Pinpoint the cell where the given text exists, returning its (X, Y) midpoint coordinate. 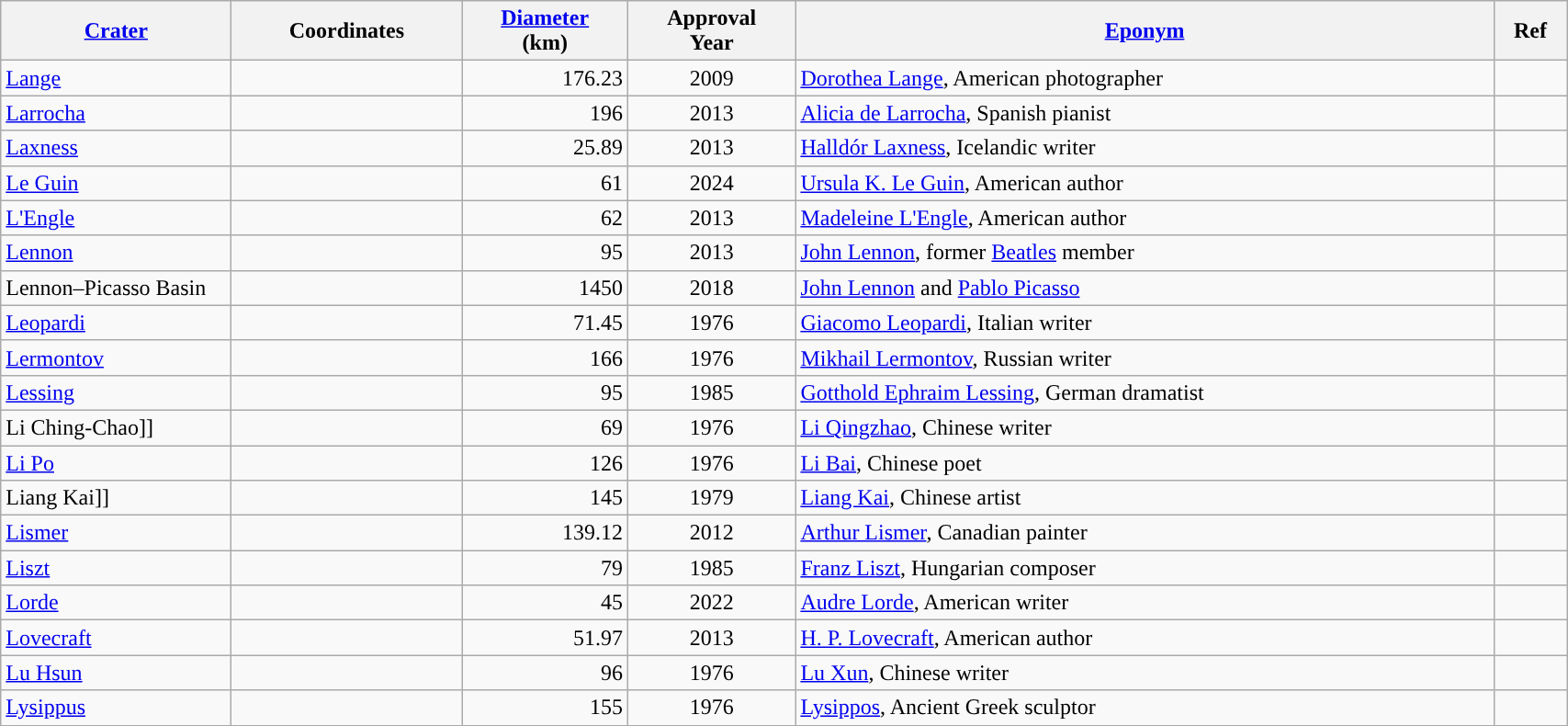
Liszt (116, 568)
Alicia de Larrocha, Spanish pianist (1145, 113)
Lismer (116, 533)
Li Bai, Chinese poet (1145, 462)
Crater (116, 31)
155 (546, 708)
166 (546, 357)
2024 (712, 183)
Giacomo Leopardi, Italian writer (1145, 323)
2009 (712, 78)
96 (546, 673)
Liang Kai, Chinese artist (1145, 498)
ApprovalYear (712, 31)
Eponym (1145, 31)
2018 (712, 288)
79 (546, 568)
Ursula K. Le Guin, American author (1145, 183)
Franz Liszt, Hungarian composer (1145, 568)
45 (546, 603)
196 (546, 113)
Liang Kai]] (116, 498)
62 (546, 218)
1450 (546, 288)
Gotthold Ephraim Lessing, German dramatist (1145, 392)
126 (546, 462)
Lermontov (116, 357)
Lu Hsun (116, 673)
51.97 (546, 638)
Lysippus (116, 708)
Lorde (116, 603)
2012 (712, 533)
1979 (712, 498)
Mikhail Lermontov, Russian writer (1145, 357)
Madeleine L'Engle, American author (1145, 218)
Lange (116, 78)
John Lennon, former Beatles member (1145, 253)
Lennon (116, 253)
Lysippos, Ancient Greek sculptor (1145, 708)
Li Ching-Chao]] (116, 427)
176.23 (546, 78)
25.89 (546, 148)
Ref (1530, 31)
2022 (712, 603)
Audre Lorde, American writer (1145, 603)
Laxness (116, 148)
John Lennon and Pablo Picasso (1145, 288)
139.12 (546, 533)
Lessing (116, 392)
61 (546, 183)
Le Guin (116, 183)
Li Po (116, 462)
69 (546, 427)
Halldór Laxness, Icelandic writer (1145, 148)
Lennon–Picasso Basin (116, 288)
L'Engle (116, 218)
Arthur Lismer, Canadian painter (1145, 533)
145 (546, 498)
H. P. Lovecraft, American author (1145, 638)
Li Qingzhao, Chinese writer (1145, 427)
Lu Xun, Chinese writer (1145, 673)
Dorothea Lange, American photographer (1145, 78)
Leopardi (116, 323)
Coordinates (347, 31)
Larrocha (116, 113)
71.45 (546, 323)
Diameter(km) (546, 31)
Lovecraft (116, 638)
